Return (X, Y) of the center of cell containing provided text 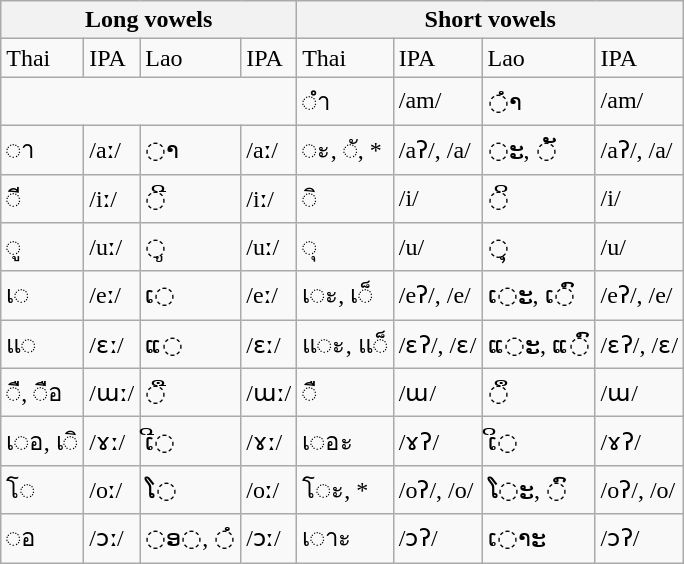
ເີ◌ (190, 442)
◌ື (190, 392)
◌ี (42, 198)
ເ◌ (190, 296)
◌ำ (346, 102)
◌อ (42, 538)
โ◌ (42, 490)
โ◌ะ, * (346, 490)
◌ิ (346, 198)
Short vowels (490, 20)
◌ຸ (538, 248)
◌ะ, ◌ั, * (346, 150)
แ◌ (42, 344)
◌ุ (346, 248)
ແ◌ະ, ແ◌ົ (538, 344)
Long vowels (149, 20)
เ◌อ, เ◌ิ (42, 442)
◌ຳ (538, 102)
◌ະ, ◌ັ (538, 150)
◌ູ (190, 248)
ເ◌າະ (538, 538)
◌າ (190, 150)
◌ອ◌, ◌ໍ (190, 538)
เ◌าะ (346, 538)
ແ◌ (190, 344)
เ◌ (42, 296)
เ◌อะ (346, 442)
ເ◌ະ, ເ◌ົ (538, 296)
◌ื, ◌ือ (42, 392)
◌ິ (538, 198)
เ◌ะ, เ◌็ (346, 296)
◌ຶ (538, 392)
◌ີ (190, 198)
ໂ◌ (190, 490)
ໂ◌ະ, ◌ົ (538, 490)
แ◌ะ, แ◌็ (346, 344)
◌ู (42, 248)
◌า (42, 150)
◌ื (346, 392)
ເິ◌ (538, 442)
